Extract the (x, y) coordinate from the center of the cell holding the provided text.  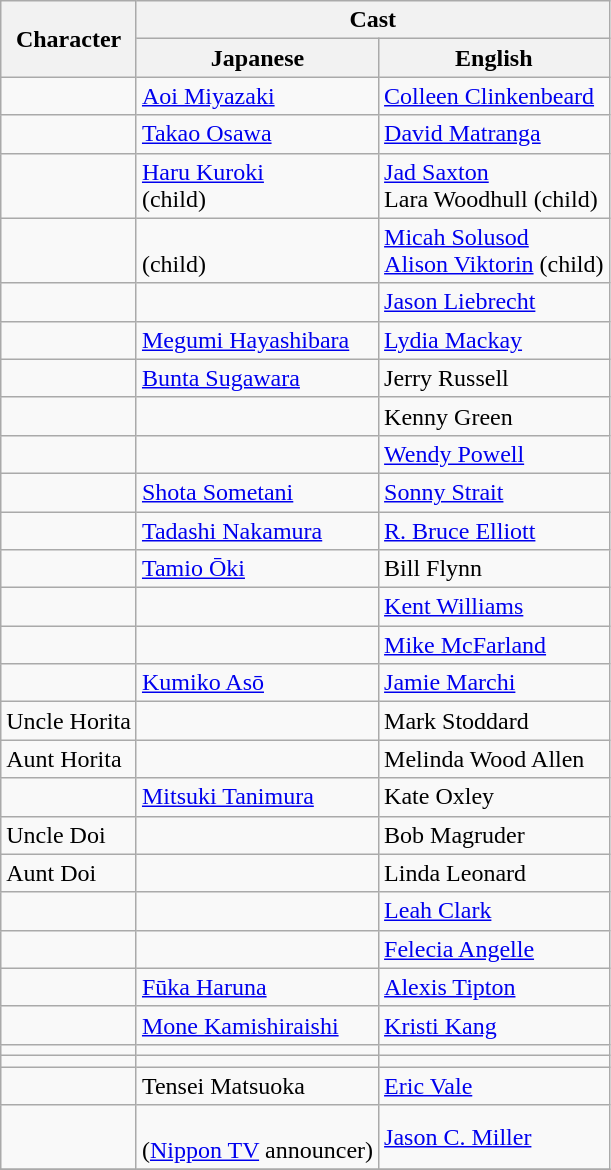
Micah SolusodAlison Viktorin (child) (494, 250)
Aunt Doi (69, 873)
R. Bruce Elliott (494, 531)
Aoi Miyazaki (257, 96)
Kenny Green (494, 416)
Uncle Doi (69, 835)
Bill Flynn (494, 569)
Mark Stoddard (494, 721)
Lydia Mackay (494, 340)
English (494, 58)
Melinda Wood Allen (494, 759)
Uncle Horita (69, 721)
(child) (257, 250)
Cast (372, 20)
Jerry Russell (494, 378)
Haru Kuroki (child) (257, 186)
Bunta Sugawara (257, 378)
Leah Clark (494, 911)
Jason Liebrecht (494, 302)
Jamie Marchi (494, 683)
Tamio Ōki (257, 569)
Mone Kamishiraishi (257, 1025)
Wendy Powell (494, 454)
Japanese (257, 58)
Linda Leonard (494, 873)
Tensei Matsuoka (257, 1085)
Kent Williams (494, 607)
Jason C. Miller (494, 1138)
David Matranga (494, 134)
Sonny Strait (494, 492)
Character (69, 39)
Alexis Tipton (494, 987)
Jad SaxtonLara Woodhull (child) (494, 186)
Eric Vale (494, 1085)
Colleen Clinkenbeard (494, 96)
Kumiko Asō (257, 683)
(Nippon TV announcer) (257, 1138)
Mitsuki Tanimura (257, 797)
Megumi Hayashibara (257, 340)
Kate Oxley (494, 797)
Kristi Kang (494, 1025)
Takao Osawa (257, 134)
Bob Magruder (494, 835)
Felecia Angelle (494, 949)
Shota Sometani (257, 492)
Tadashi Nakamura (257, 531)
Fūka Haruna (257, 987)
Aunt Horita (69, 759)
Mike McFarland (494, 645)
